Determine the [x, y] coordinate at the center of the cell enclosing the given text.  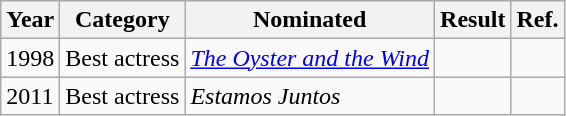
Result [473, 20]
Estamos Juntos [310, 96]
Nominated [310, 20]
Year [30, 20]
Category [122, 20]
The Oyster and the Wind [310, 58]
2011 [30, 96]
1998 [30, 58]
Ref. [538, 20]
